Capture the cell that displays the provided text and extract its (X, Y) central coordinate. 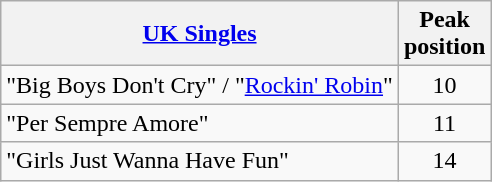
UK Singles (200, 34)
"Big Boys Don't Cry" / "Rockin' Robin" (200, 85)
"Per Sempre Amore" (200, 123)
Peakposition (444, 34)
"Girls Just Wanna Have Fun" (200, 161)
14 (444, 161)
10 (444, 85)
11 (444, 123)
